Extract the [x, y] coordinate from the center of the cell holding the provided text.  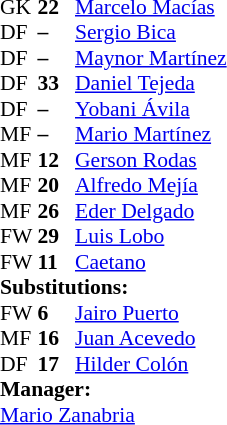
Gerson Rodas [151, 160]
Eder Delgado [151, 211]
Substitutions: [114, 287]
17 [57, 364]
26 [57, 211]
Luis Lobo [151, 237]
20 [57, 185]
Manager: [114, 389]
Mario Martínez [151, 135]
Alfredo Mejía [151, 185]
16 [57, 339]
Maynor Martínez [151, 58]
Juan Acevedo [151, 339]
Hilder Colón [151, 364]
Sergio Bica [151, 33]
Caetano [151, 262]
Yobani Ávila [151, 109]
Jairo Puerto [151, 313]
11 [57, 262]
33 [57, 83]
Daniel Tejeda [151, 83]
29 [57, 237]
6 [57, 313]
12 [57, 160]
